Detect which cell encompasses the target text, then output its [X, Y] center coordinate. 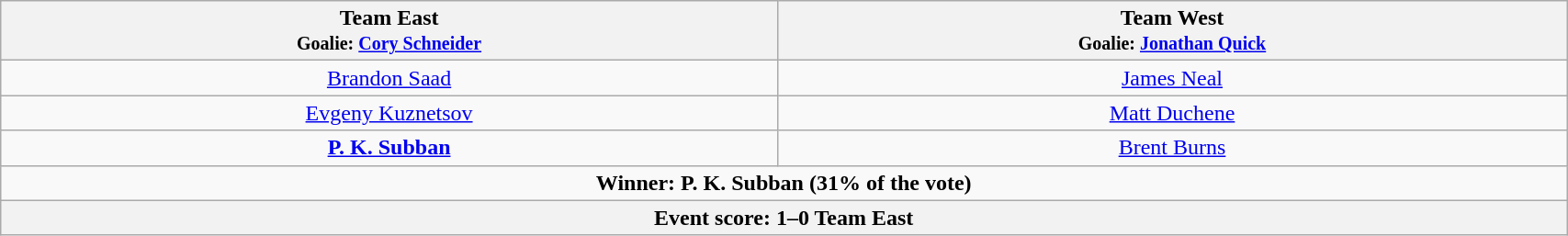
James Neal [1172, 78]
Brandon Saad [389, 78]
Team West Goalie: Jonathan Quick [1172, 31]
Evgeny Kuznetsov [389, 113]
Team East Goalie: Cory Schneider [389, 31]
P. K. Subban [389, 148]
Winner: P. K. Subban (31% of the vote) [784, 183]
Brent Burns [1172, 148]
Event score: 1–0 Team East [784, 218]
Matt Duchene [1172, 113]
